Output the [x, y] coordinate of the center of the cell containing the given text.  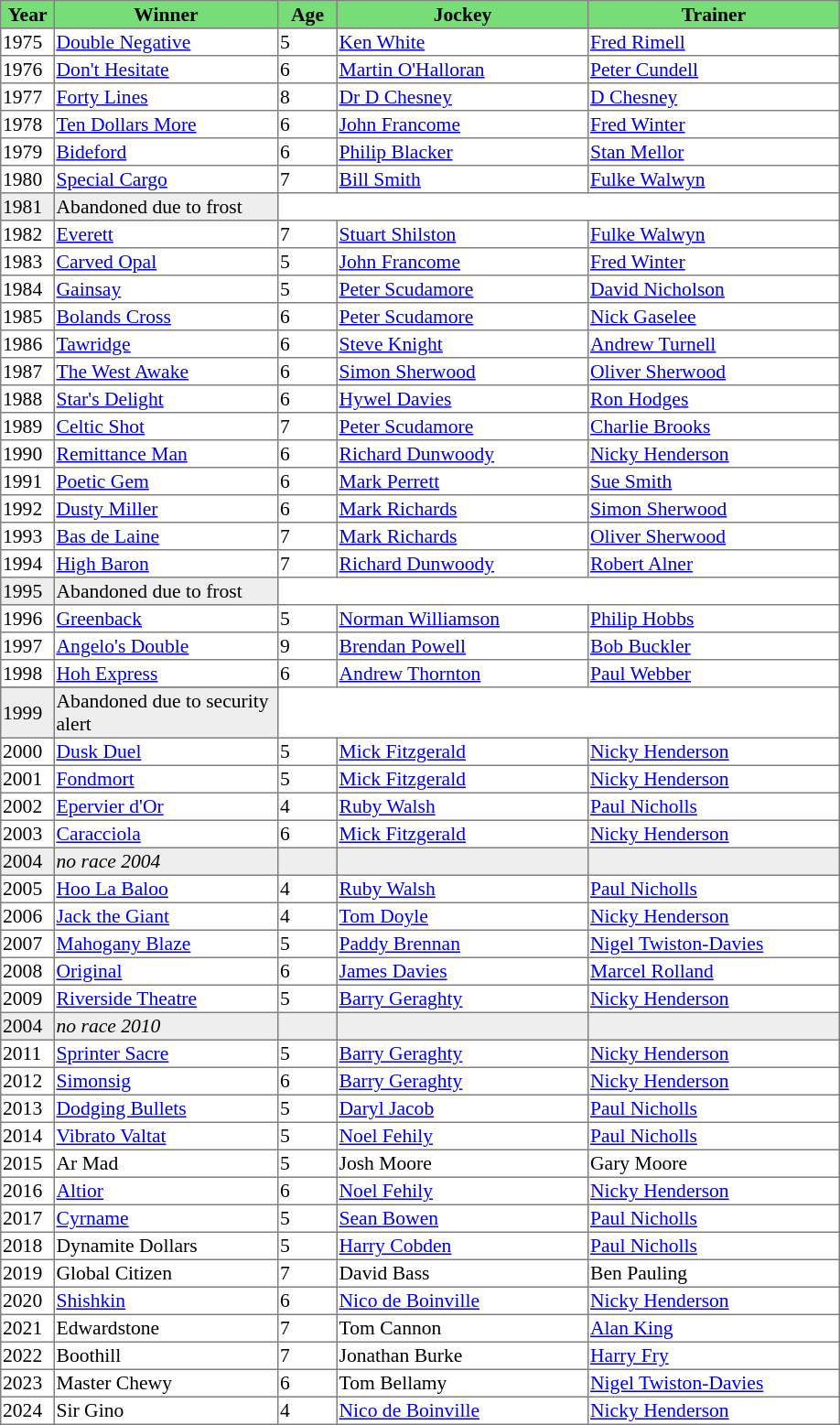
Bill Smith [462, 179]
Ar Mad [166, 1163]
Charlie Brooks [714, 426]
1991 [27, 481]
2001 [27, 779]
2024 [27, 1410]
Jonathan Burke [462, 1355]
Andrew Turnell [714, 344]
Mark Perrett [462, 481]
2013 [27, 1108]
Tawridge [166, 344]
1998 [27, 674]
1979 [27, 152]
1994 [27, 564]
Ron Hodges [714, 399]
Philip Blacker [462, 152]
Fondmort [166, 779]
Sir Gino [166, 1410]
Jack the Giant [166, 916]
Stan Mellor [714, 152]
Angelo's Double [166, 646]
Norman Williamson [462, 619]
Bas de Laine [166, 536]
Don't Hesitate [166, 70]
1978 [27, 124]
8 [307, 97]
2002 [27, 806]
2020 [27, 1301]
Gainsay [166, 289]
Tom Bellamy [462, 1383]
Hoo La Baloo [166, 889]
Everett [166, 234]
Forty Lines [166, 97]
1997 [27, 646]
9 [307, 646]
Tom Cannon [462, 1328]
Special Cargo [166, 179]
1984 [27, 289]
2017 [27, 1218]
The West Awake [166, 372]
2019 [27, 1273]
Star's Delight [166, 399]
Nick Gaselee [714, 317]
1992 [27, 509]
2021 [27, 1328]
Mahogany Blaze [166, 944]
1985 [27, 317]
Marcel Rolland [714, 971]
2005 [27, 889]
2016 [27, 1191]
Dodging Bullets [166, 1108]
Dynamite Dollars [166, 1246]
no race 2010 [166, 1026]
Hoh Express [166, 674]
1996 [27, 619]
1988 [27, 399]
Dusty Miller [166, 509]
Josh Moore [462, 1163]
Edwardstone [166, 1328]
Remittance Man [166, 454]
Vibrato Valtat [166, 1136]
Steve Knight [462, 344]
Master Chewy [166, 1383]
Greenback [166, 619]
2011 [27, 1053]
1990 [27, 454]
2014 [27, 1136]
Ten Dollars More [166, 124]
1986 [27, 344]
Winner [166, 15]
Bolands Cross [166, 317]
Bideford [166, 152]
2012 [27, 1081]
Peter Cundell [714, 70]
2006 [27, 916]
James Davies [462, 971]
Epervier d'Or [166, 806]
Sue Smith [714, 481]
1995 [27, 591]
Year [27, 15]
Age [307, 15]
High Baron [166, 564]
Original [166, 971]
1981 [27, 207]
1975 [27, 42]
Philip Hobbs [714, 619]
D Chesney [714, 97]
Alan King [714, 1328]
2009 [27, 999]
Gary Moore [714, 1163]
Andrew Thornton [462, 674]
Shishkin [166, 1301]
1982 [27, 234]
2003 [27, 834]
Simonsig [166, 1081]
2023 [27, 1383]
Fred Rimell [714, 42]
Stuart Shilston [462, 234]
Global Citizen [166, 1273]
Celtic Shot [166, 426]
Carved Opal [166, 262]
Brendan Powell [462, 646]
1980 [27, 179]
Paul Webber [714, 674]
David Bass [462, 1273]
2007 [27, 944]
Daryl Jacob [462, 1108]
Martin O'Halloran [462, 70]
Jockey [462, 15]
1989 [27, 426]
Double Negative [166, 42]
Dusk Duel [166, 751]
Tom Doyle [462, 916]
Harry Fry [714, 1355]
Riverside Theatre [166, 999]
Sprinter Sacre [166, 1053]
1983 [27, 262]
2022 [27, 1355]
Altior [166, 1191]
1999 [27, 713]
1976 [27, 70]
David Nicholson [714, 289]
2000 [27, 751]
Dr D Chesney [462, 97]
Abandoned due to security alert [166, 713]
Bob Buckler [714, 646]
Sean Bowen [462, 1218]
Harry Cobden [462, 1246]
Poetic Gem [166, 481]
Caracciola [166, 834]
1977 [27, 97]
2008 [27, 971]
1993 [27, 536]
Robert Alner [714, 564]
1987 [27, 372]
Cyrname [166, 1218]
Trainer [714, 15]
2018 [27, 1246]
Ken White [462, 42]
no race 2004 [166, 861]
2015 [27, 1163]
Ben Pauling [714, 1273]
Boothill [166, 1355]
Paddy Brennan [462, 944]
Hywel Davies [462, 399]
